For the text-containing cell, return its midpoint in [X, Y] coordinate format. 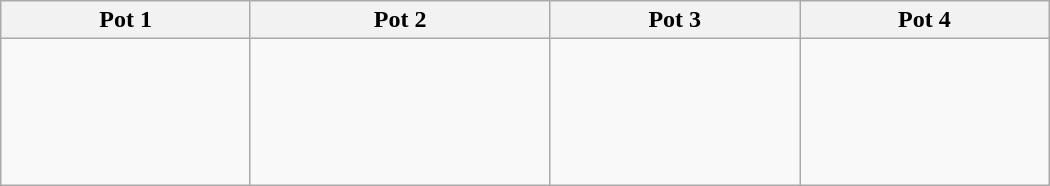
Pot 2 [400, 20]
Pot 4 [925, 20]
Pot 1 [126, 20]
Pot 3 [675, 20]
